Provide the [X, Y] coordinate of the cell's center where the given text is located.  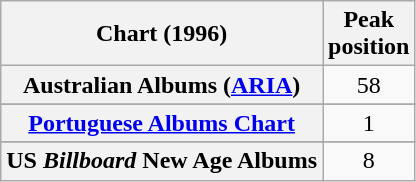
1 [369, 123]
US Billboard New Age Albums [162, 161]
58 [369, 85]
Peakposition [369, 34]
Chart (1996) [162, 34]
Portuguese Albums Chart [162, 123]
Australian Albums (ARIA) [162, 85]
8 [369, 161]
